Detect which cell encompasses the target text, then output its [x, y] center coordinate. 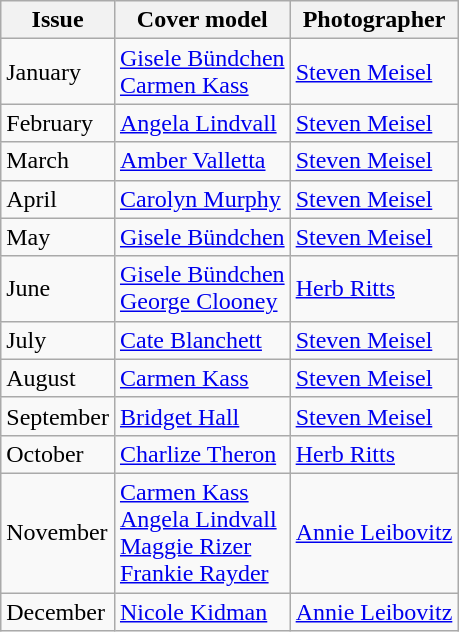
March [58, 161]
Gisele BündchenGeorge Clooney [202, 288]
September [58, 416]
July [58, 340]
Issue [58, 20]
May [58, 237]
Photographer [374, 20]
Gisele Bündchen [202, 237]
Carmen KassAngela LindvallMaggie RizerFrankie Rayder [202, 532]
December [58, 611]
January [58, 72]
October [58, 454]
Carmen Kass [202, 378]
Bridget Hall [202, 416]
Nicole Kidman [202, 611]
Carolyn Murphy [202, 199]
August [58, 378]
April [58, 199]
Cover model [202, 20]
February [58, 123]
Cate Blanchett [202, 340]
Angela Lindvall [202, 123]
June [58, 288]
Gisele BündchenCarmen Kass [202, 72]
Amber Valletta [202, 161]
November [58, 532]
Charlize Theron [202, 454]
